Detect which cell encompasses the target text, then output its (X, Y) center coordinate. 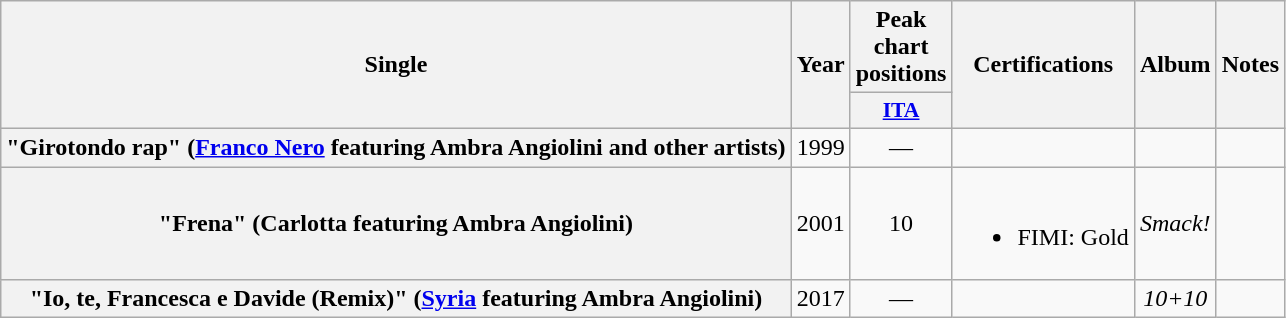
Single (396, 65)
FIMI: Gold (1043, 222)
1999 (820, 147)
Certifications (1043, 65)
2001 (820, 222)
Year (820, 65)
"Frena" (Carlotta featuring Ambra Angiolini) (396, 222)
Album (1175, 65)
Smack! (1175, 222)
ITA (901, 111)
Peak chart positions (901, 47)
2017 (820, 299)
"Girotondo rap" (Franco Nero featuring Ambra Angiolini and other artists) (396, 147)
10 (901, 222)
"Io, te, Francesca e Davide (Remix)" (Syria featuring Ambra Angiolini) (396, 299)
10+10 (1175, 299)
Notes (1250, 65)
